Return (x, y) of the center of cell containing provided text 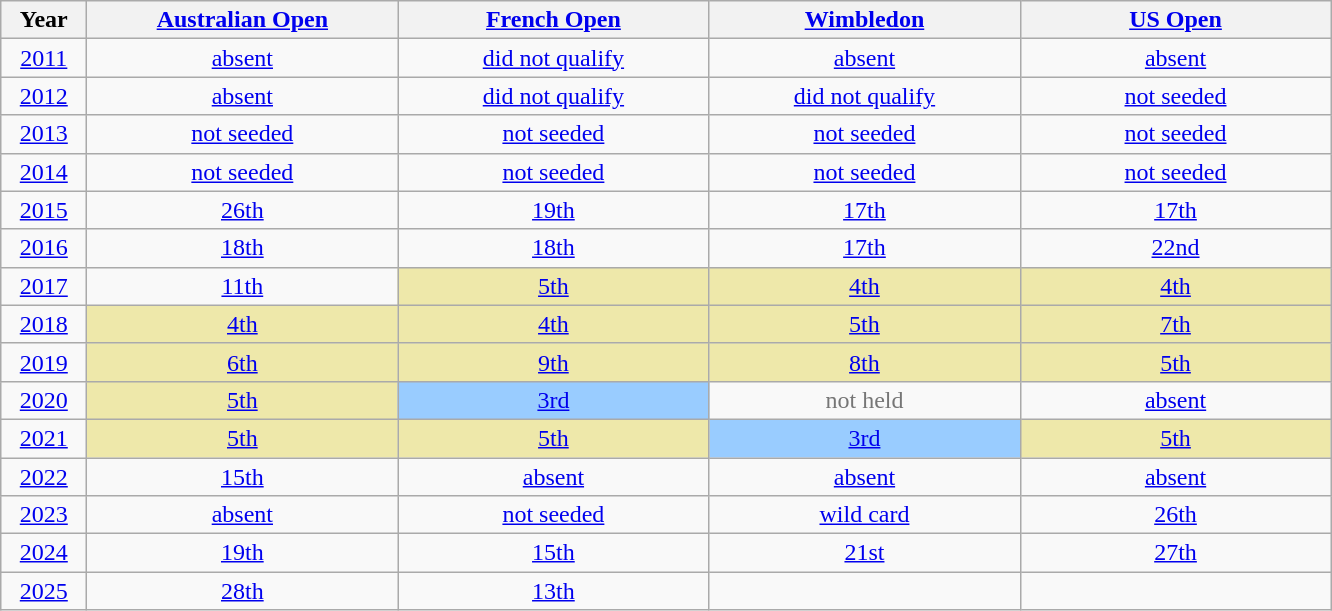
28th (242, 591)
13th (554, 591)
Wimbledon (864, 20)
2025 (44, 591)
2023 (44, 515)
2011 (44, 58)
2019 (44, 362)
2018 (44, 324)
22nd (1176, 248)
Australian Open (242, 20)
2012 (44, 96)
2017 (44, 286)
7th (1176, 324)
wild card (864, 515)
2015 (44, 210)
French Open (554, 20)
Year (44, 20)
US Open (1176, 20)
2020 (44, 400)
21st (864, 553)
8th (864, 362)
2022 (44, 477)
2014 (44, 172)
9th (554, 362)
not held (864, 400)
11th (242, 286)
2021 (44, 438)
2024 (44, 553)
2016 (44, 248)
2013 (44, 134)
6th (242, 362)
27th (1176, 553)
